Return the [x, y] coordinate for the center point of the cell that contains the specified text.  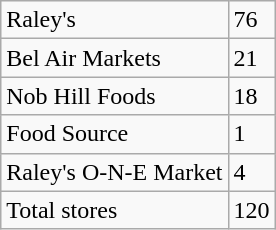
21 [252, 58]
Bel Air Markets [114, 58]
76 [252, 20]
Raley's O-N-E Market [114, 172]
Total stores [114, 210]
4 [252, 172]
Raley's [114, 20]
18 [252, 96]
Nob Hill Foods [114, 96]
Food Source [114, 134]
1 [252, 134]
120 [252, 210]
